From the cell containing the given text, extract its center point as [x, y] coordinate. 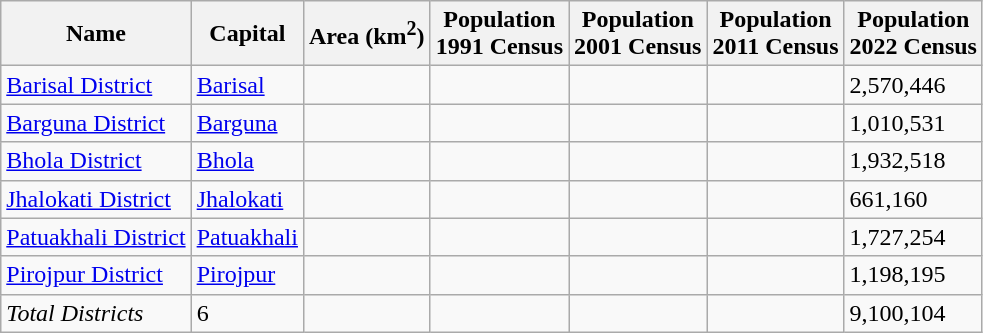
Bhola District [96, 161]
Population 2022 Census [913, 34]
1,010,531 [913, 123]
Pirojpur District [96, 275]
2,570,446 [913, 85]
1,198,195 [913, 275]
Barisal [247, 85]
661,160 [913, 199]
1,727,254 [913, 237]
Name [96, 34]
Barguna [247, 123]
6 [247, 313]
Bhola [247, 161]
Population 2001 Census [638, 34]
Jhalokati District [96, 199]
Area (km2) [366, 34]
9,100,104 [913, 313]
Population 2011 Census [776, 34]
Patuakhali [247, 237]
Jhalokati [247, 199]
Patuakhali District [96, 237]
Pirojpur [247, 275]
Population 1991 Census [499, 34]
Capital [247, 34]
Barguna District [96, 123]
1,932,518 [913, 161]
Barisal District [96, 85]
Total Districts [96, 313]
